For the text-containing cell, return its midpoint in [X, Y] coordinate format. 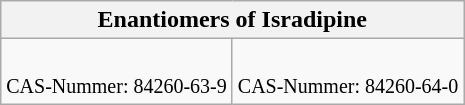
CAS-Nummer: 84260-64-0 [348, 72]
Enantiomers of Isradipine [232, 20]
CAS-Nummer: 84260-63-9 [117, 72]
